Determine the [X, Y] coordinate at the center of the cell enclosing the given text.  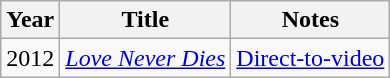
2012 [30, 58]
Title [146, 20]
Direct-to-video [310, 58]
Love Never Dies [146, 58]
Notes [310, 20]
Year [30, 20]
